Output the [X, Y] coordinate of the center of the cell containing the given text.  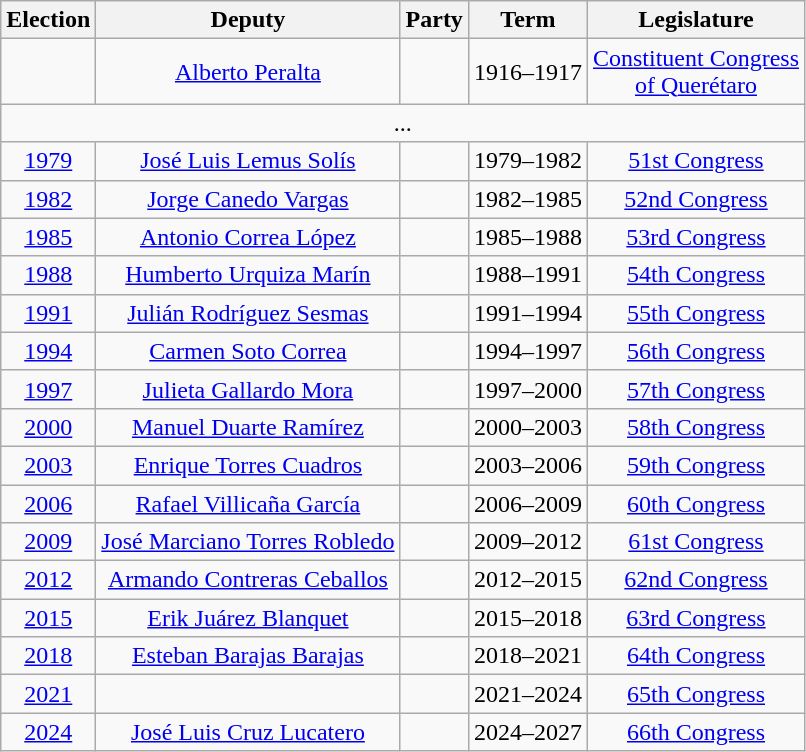
Antonio Correa López [248, 237]
Julieta Gallardo Mora [248, 389]
60th Congress [696, 503]
63rd Congress [696, 618]
65th Congress [696, 694]
Enrique Torres Cuadros [248, 465]
Party [434, 20]
2006 [48, 503]
58th Congress [696, 427]
2009–2012 [528, 542]
62nd Congress [696, 580]
1985–1988 [528, 237]
1985 [48, 237]
Term [528, 20]
57th Congress [696, 389]
1991–1994 [528, 313]
61st Congress [696, 542]
... [403, 123]
1997 [48, 389]
Alberto Peralta [248, 72]
55th Congress [696, 313]
Constituent Congressof Querétaro [696, 72]
53rd Congress [696, 237]
2018–2021 [528, 656]
Julián Rodríguez Sesmas [248, 313]
1994–1997 [528, 351]
Esteban Barajas Barajas [248, 656]
2015 [48, 618]
1916–1917 [528, 72]
Election [48, 20]
1982–1985 [528, 199]
2003–2006 [528, 465]
2024–2027 [528, 732]
66th Congress [696, 732]
2021 [48, 694]
2009 [48, 542]
2012 [48, 580]
64th Congress [696, 656]
2003 [48, 465]
Deputy [248, 20]
Erik Juárez Blanquet [248, 618]
2024 [48, 732]
Manuel Duarte Ramírez [248, 427]
2012–2015 [528, 580]
1997–2000 [528, 389]
Rafael Villicaña García [248, 503]
54th Congress [696, 275]
59th Congress [696, 465]
1994 [48, 351]
Armando Contreras Ceballos [248, 580]
1979 [48, 161]
56th Congress [696, 351]
Humberto Urquiza Marín [248, 275]
1988–1991 [528, 275]
2018 [48, 656]
2021–2024 [528, 694]
2000 [48, 427]
51st Congress [696, 161]
Legislature [696, 20]
2015–2018 [528, 618]
Carmen Soto Correa [248, 351]
2006–2009 [528, 503]
José Marciano Torres Robledo [248, 542]
52nd Congress [696, 199]
1979–1982 [528, 161]
José Luis Lemus Solís [248, 161]
1982 [48, 199]
1988 [48, 275]
1991 [48, 313]
Jorge Canedo Vargas [248, 199]
José Luis Cruz Lucatero [248, 732]
2000–2003 [528, 427]
